Pinpoint the cell where the given text exists, returning its [x, y] midpoint coordinate. 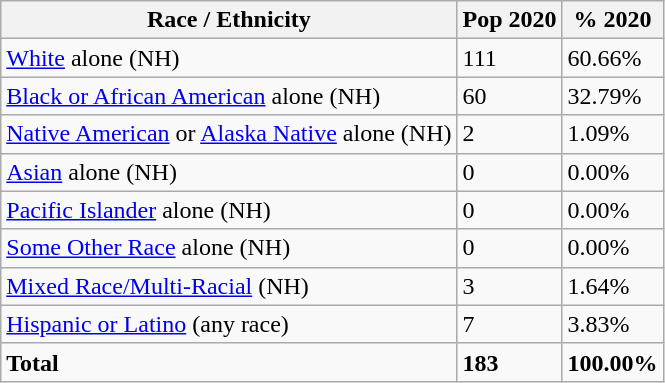
Black or African American alone (NH) [229, 96]
Race / Ethnicity [229, 20]
Asian alone (NH) [229, 172]
32.79% [612, 96]
Total [229, 362]
Pop 2020 [510, 20]
Native American or Alaska Native alone (NH) [229, 134]
2 [510, 134]
3.83% [612, 324]
111 [510, 58]
White alone (NH) [229, 58]
% 2020 [612, 20]
1.09% [612, 134]
1.64% [612, 286]
100.00% [612, 362]
Some Other Race alone (NH) [229, 248]
Pacific Islander alone (NH) [229, 210]
183 [510, 362]
Hispanic or Latino (any race) [229, 324]
3 [510, 286]
60 [510, 96]
7 [510, 324]
Mixed Race/Multi-Racial (NH) [229, 286]
60.66% [612, 58]
